Find where the given text appears and provide that cell's center as [x, y] coordinate. 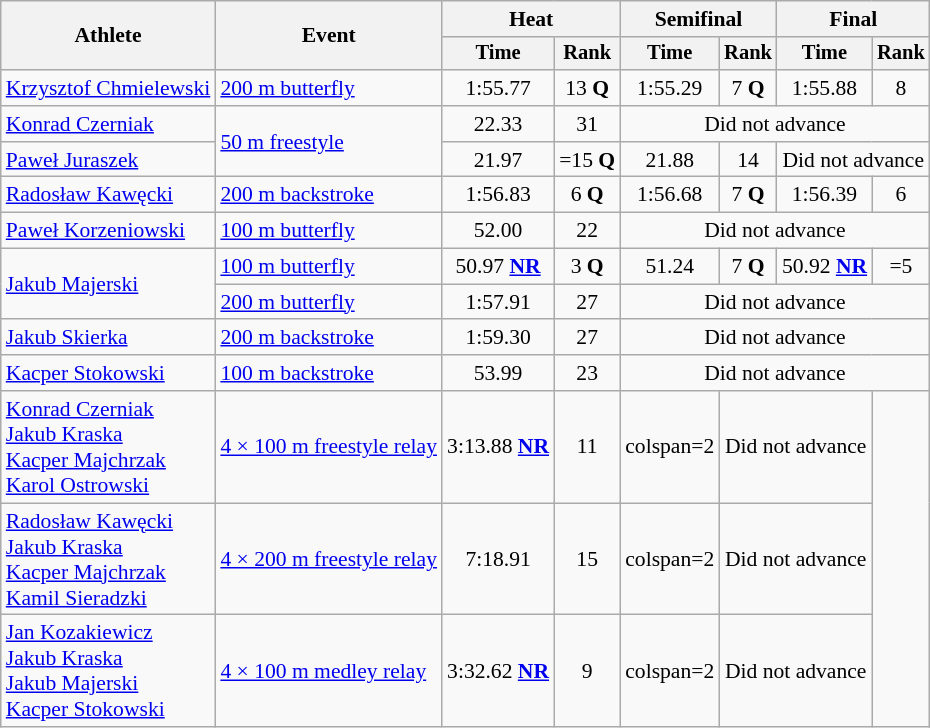
11 [587, 447]
51.24 [670, 267]
Radosław Kawęcki [108, 195]
Event [328, 36]
1:56.68 [670, 195]
8 [901, 88]
Jakub Skierka [108, 338]
15 [587, 559]
3:13.88 NR [498, 447]
1:56.83 [498, 195]
Final [854, 19]
22 [587, 231]
Semifinal [698, 19]
6 Q [587, 195]
Paweł Juraszek [108, 160]
9 [587, 671]
1:57.91 [498, 302]
Radosław KawęckiJakub KraskaKacper MajchrzakKamil Sieradzki [108, 559]
Jakub Majerski [108, 284]
4 × 100 m freestyle relay [328, 447]
21.88 [670, 160]
50.92 NR [824, 267]
1:55.29 [670, 88]
100 m backstroke [328, 373]
Athlete [108, 36]
1:56.39 [824, 195]
23 [587, 373]
6 [901, 195]
3 Q [587, 267]
Krzysztof Chmielewski [108, 88]
1:55.88 [824, 88]
Kacper Stokowski [108, 373]
Konrad CzerniakJakub KraskaKacper MajchrzakKarol Ostrowski [108, 447]
1:55.77 [498, 88]
4 × 200 m freestyle relay [328, 559]
4 × 100 m medley relay [328, 671]
Heat [531, 19]
=15 Q [587, 160]
7:18.91 [498, 559]
31 [587, 124]
21.97 [498, 160]
14 [748, 160]
52.00 [498, 231]
=5 [901, 267]
53.99 [498, 373]
Paweł Korzeniowski [108, 231]
50 m freestyle [328, 142]
3:32.62 NR [498, 671]
Konrad Czerniak [108, 124]
13 Q [587, 88]
22.33 [498, 124]
50.97 NR [498, 267]
1:59.30 [498, 338]
Jan KozakiewiczJakub KraskaJakub MajerskiKacper Stokowski [108, 671]
